Return the [x, y] coordinate for the center point of the cell that contains the specified text.  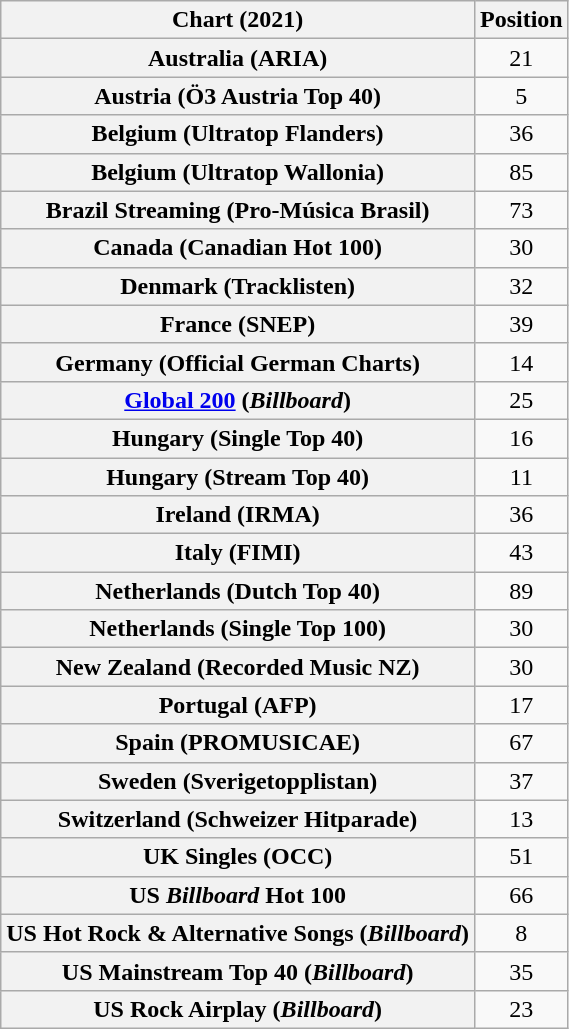
43 [521, 553]
39 [521, 324]
32 [521, 286]
11 [521, 477]
13 [521, 819]
Global 200 (Billboard) [238, 400]
Position [521, 20]
16 [521, 438]
73 [521, 210]
Ireland (IRMA) [238, 515]
Belgium (Ultratop Wallonia) [238, 172]
Brazil Streaming (Pro-Música Brasil) [238, 210]
Netherlands (Single Top 100) [238, 629]
US Mainstream Top 40 (Billboard) [238, 971]
UK Singles (OCC) [238, 857]
Chart (2021) [238, 20]
85 [521, 172]
New Zealand (Recorded Music NZ) [238, 667]
US Hot Rock & Alternative Songs (Billboard) [238, 933]
14 [521, 362]
Australia (ARIA) [238, 58]
67 [521, 743]
37 [521, 781]
35 [521, 971]
8 [521, 933]
23 [521, 1009]
25 [521, 400]
Spain (PROMUSICAE) [238, 743]
Austria (Ö3 Austria Top 40) [238, 96]
Canada (Canadian Hot 100) [238, 248]
Netherlands (Dutch Top 40) [238, 591]
Germany (Official German Charts) [238, 362]
89 [521, 591]
Hungary (Single Top 40) [238, 438]
Sweden (Sverigetopplistan) [238, 781]
5 [521, 96]
Portugal (AFP) [238, 705]
Switzerland (Schweizer Hitparade) [238, 819]
Italy (FIMI) [238, 553]
US Billboard Hot 100 [238, 895]
France (SNEP) [238, 324]
US Rock Airplay (Billboard) [238, 1009]
66 [521, 895]
51 [521, 857]
Denmark (Tracklisten) [238, 286]
Hungary (Stream Top 40) [238, 477]
Belgium (Ultratop Flanders) [238, 134]
17 [521, 705]
21 [521, 58]
